Provide the [x, y] coordinate of the cell's center where the given text is located.  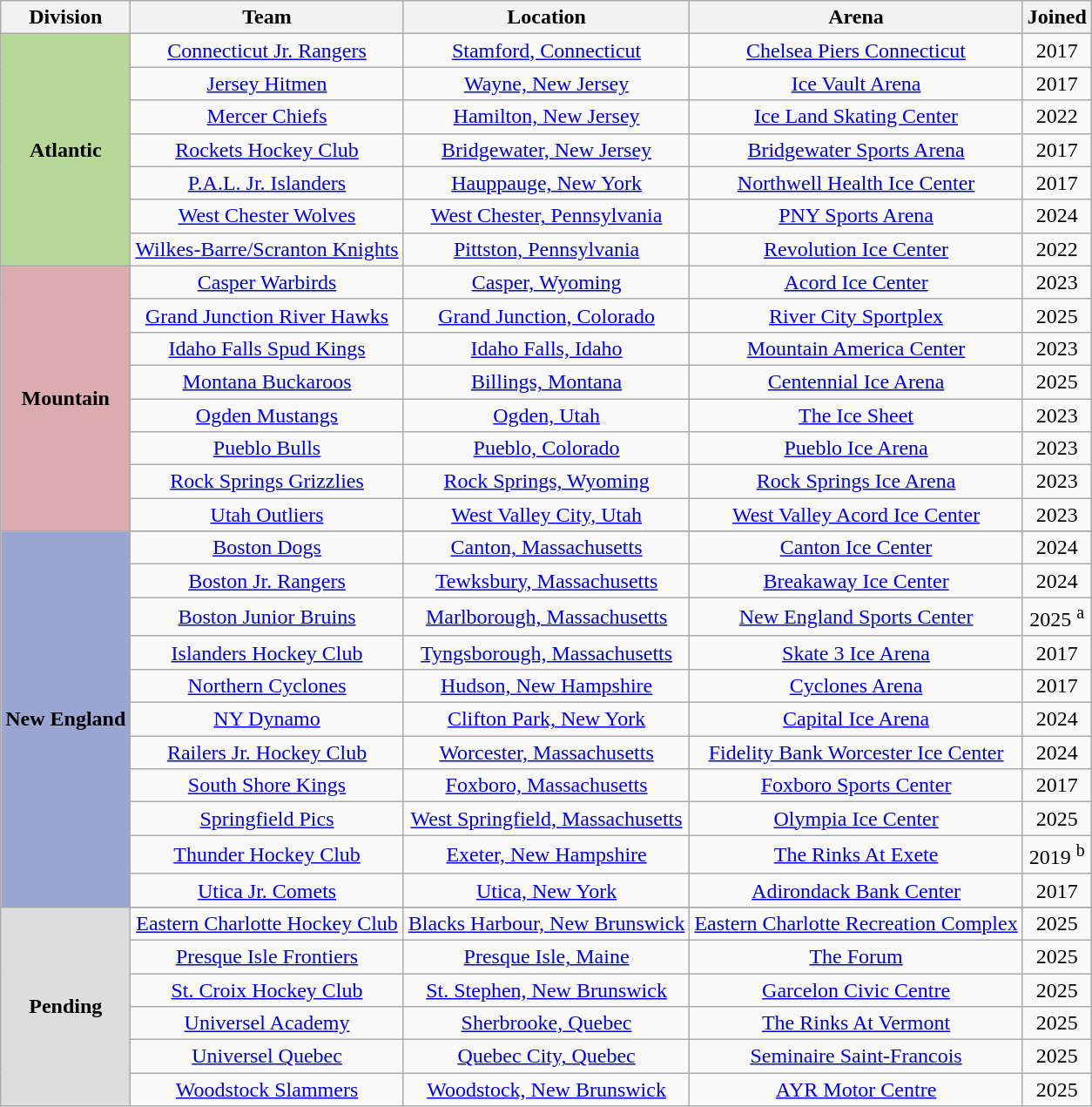
St. Stephen, New Brunswick [547, 990]
Universel Academy [266, 1023]
Arena [856, 17]
Presque Isle, Maine [547, 956]
Boston Junior Bruins [266, 617]
River City Sportplex [856, 315]
Rock Springs, Wyoming [547, 482]
The Rinks At Exete [856, 855]
Seminaire Saint-Francois [856, 1056]
Blacks Harbour, New Brunswick [547, 923]
Utah Outliers [266, 515]
NY Dynamo [266, 719]
Tyngsborough, Massachusetts [547, 652]
Rockets Hockey Club [266, 150]
Islanders Hockey Club [266, 652]
Worcester, Massachusetts [547, 753]
West Springfield, Massachusetts [547, 819]
New England Sports Center [856, 617]
West Valley City, Utah [547, 515]
Idaho Falls Spud Kings [266, 348]
Woodstock, New Brunswick [547, 1090]
Hamilton, New Jersey [547, 117]
Springfield Pics [266, 819]
Wilkes-Barre/Scranton Knights [266, 249]
Foxboro Sports Center [856, 786]
Utica, New York [547, 890]
Eastern Charlotte Hockey Club [266, 923]
The Rinks At Vermont [856, 1023]
Utica Jr. Comets [266, 890]
2025 a [1057, 617]
Pittston, Pennsylvania [547, 249]
Breakaway Ice Center [856, 581]
Hauppauge, New York [547, 183]
Rock Springs Grizzlies [266, 482]
Pueblo Bulls [266, 449]
Ice Land Skating Center [856, 117]
New England [66, 719]
Woodstock Slammers [266, 1090]
Atlantic [66, 150]
Casper Warbirds [266, 282]
Pueblo, Colorado [547, 449]
Billings, Montana [547, 381]
Marlborough, Massachusetts [547, 617]
Sherbrooke, Quebec [547, 1023]
The Ice Sheet [856, 415]
Garcelon Civic Centre [856, 990]
PNY Sports Arena [856, 216]
Acord Ice Center [856, 282]
Idaho Falls, Idaho [547, 348]
Casper, Wyoming [547, 282]
Montana Buckaroos [266, 381]
Ogden, Utah [547, 415]
Eastern Charlotte Recreation Complex [856, 923]
West Valley Acord Ice Center [856, 515]
Division [66, 17]
Olympia Ice Center [856, 819]
Rock Springs Ice Arena [856, 482]
Adirondack Bank Center [856, 890]
Ice Vault Arena [856, 84]
P.A.L. Jr. Islanders [266, 183]
Presque Isle Frontiers [266, 956]
Grand Junction River Hawks [266, 315]
Chelsea Piers Connecticut [856, 51]
Boston Dogs [266, 548]
Capital Ice Arena [856, 719]
Mountain America Center [856, 348]
AYR Motor Centre [856, 1090]
Clifton Park, New York [547, 719]
Bridgewater Sports Arena [856, 150]
Jersey Hitmen [266, 84]
Northwell Health Ice Center [856, 183]
2019 b [1057, 855]
West Chester, Pennsylvania [547, 216]
Railers Jr. Hockey Club [266, 753]
Grand Junction, Colorado [547, 315]
Pending [66, 1006]
Canton Ice Center [856, 548]
Connecticut Jr. Rangers [266, 51]
Centennial Ice Arena [856, 381]
Thunder Hockey Club [266, 855]
Quebec City, Quebec [547, 1056]
Location [547, 17]
West Chester Wolves [266, 216]
Mountain [66, 398]
South Shore Kings [266, 786]
Stamford, Connecticut [547, 51]
Pueblo Ice Arena [856, 449]
Canton, Massachusetts [547, 548]
Mercer Chiefs [266, 117]
St. Croix Hockey Club [266, 990]
Bridgewater, New Jersey [547, 150]
Cyclones Arena [856, 685]
Northern Cyclones [266, 685]
Exeter, New Hampshire [547, 855]
Ogden Mustangs [266, 415]
Team [266, 17]
Universel Quebec [266, 1056]
Revolution Ice Center [856, 249]
Joined [1057, 17]
The Forum [856, 956]
Foxboro, Massachusetts [547, 786]
Fidelity Bank Worcester Ice Center [856, 753]
Wayne, New Jersey [547, 84]
Tewksbury, Massachusetts [547, 581]
Hudson, New Hampshire [547, 685]
Boston Jr. Rangers [266, 581]
Skate 3 Ice Arena [856, 652]
